Find where the given text appears and provide that cell's center as [x, y] coordinate. 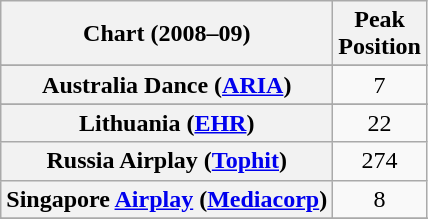
274 [380, 161]
Russia Airplay (Tophit) [167, 161]
8 [380, 199]
Chart (2008–09) [167, 34]
7 [380, 85]
Lithuania (EHR) [167, 123]
Australia Dance (ARIA) [167, 85]
PeakPosition [380, 34]
22 [380, 123]
Singapore Airplay (Mediacorp) [167, 199]
